Determine the (x, y) coordinate at the center of the cell enclosing the given text.  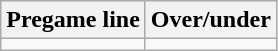
Over/under (210, 20)
Pregame line (74, 20)
